Determine the [X, Y] coordinate at the center of the cell enclosing the given text.  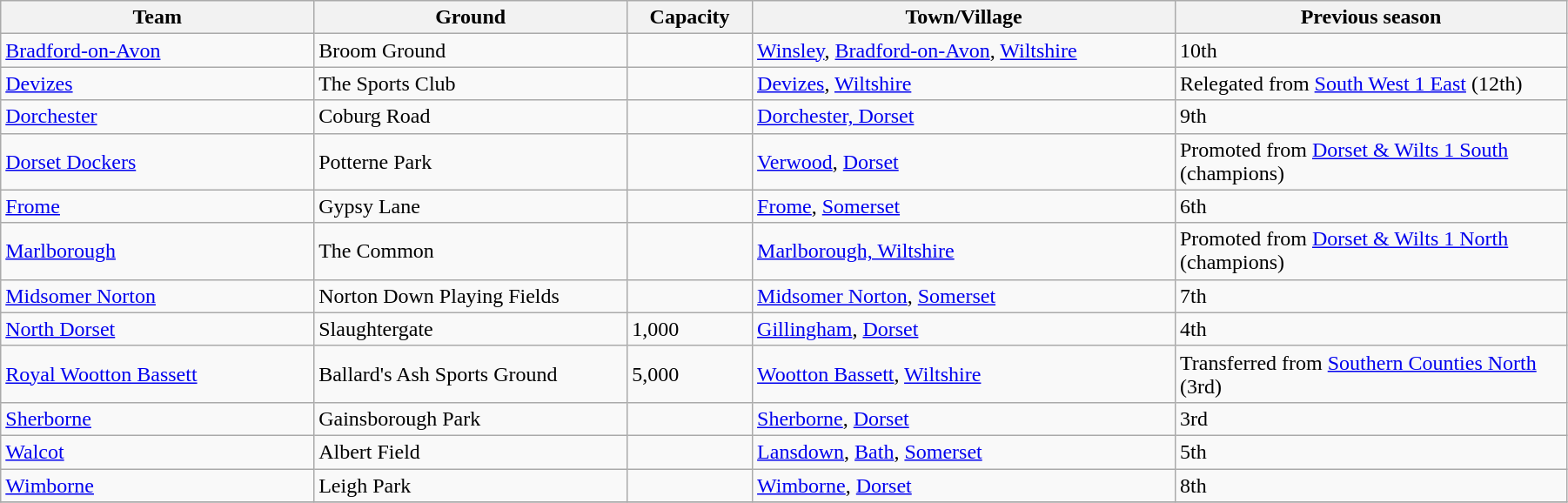
Promoted from Dorset & Wilts 1 South (champions) [1370, 162]
Verwood, Dorset [964, 162]
Wimborne [157, 485]
Gillingham, Dorset [964, 329]
Walcot [157, 452]
4th [1370, 329]
5th [1370, 452]
Dorchester, Dorset [964, 117]
Bradford-on-Avon [157, 50]
The Sports Club [471, 84]
Gainsborough Park [471, 419]
10th [1370, 50]
Ballard's Ash Sports Ground [471, 374]
Devizes [157, 84]
Dorchester [157, 117]
Slaughtergate [471, 329]
Transferred from Southern Counties North (3rd) [1370, 374]
Previous season [1370, 17]
3rd [1370, 419]
Coburg Road [471, 117]
Albert Field [471, 452]
5,000 [690, 374]
Dorset Dockers [157, 162]
Royal Wootton Bassett [157, 374]
Wimborne, Dorset [964, 485]
Lansdown, Bath, Somerset [964, 452]
Sherborne [157, 419]
1,000 [690, 329]
6th [1370, 206]
Marlborough, Wiltshire [964, 251]
Norton Down Playing Fields [471, 296]
Frome, Somerset [964, 206]
Ground [471, 17]
Relegated from South West 1 East (12th) [1370, 84]
Frome [157, 206]
Potterne Park [471, 162]
Sherborne, Dorset [964, 419]
9th [1370, 117]
Winsley, Bradford-on-Avon, Wiltshire [964, 50]
North Dorset [157, 329]
Midsomer Norton, Somerset [964, 296]
Town/Village [964, 17]
Leigh Park [471, 485]
Gypsy Lane [471, 206]
Capacity [690, 17]
Midsomer Norton [157, 296]
8th [1370, 485]
Promoted from Dorset & Wilts 1 North (champions) [1370, 251]
Marlborough [157, 251]
Broom Ground [471, 50]
7th [1370, 296]
Wootton Bassett, Wiltshire [964, 374]
Devizes, Wiltshire [964, 84]
Team [157, 17]
The Common [471, 251]
